Capture the cell that displays the provided text and extract its [x, y] central coordinate. 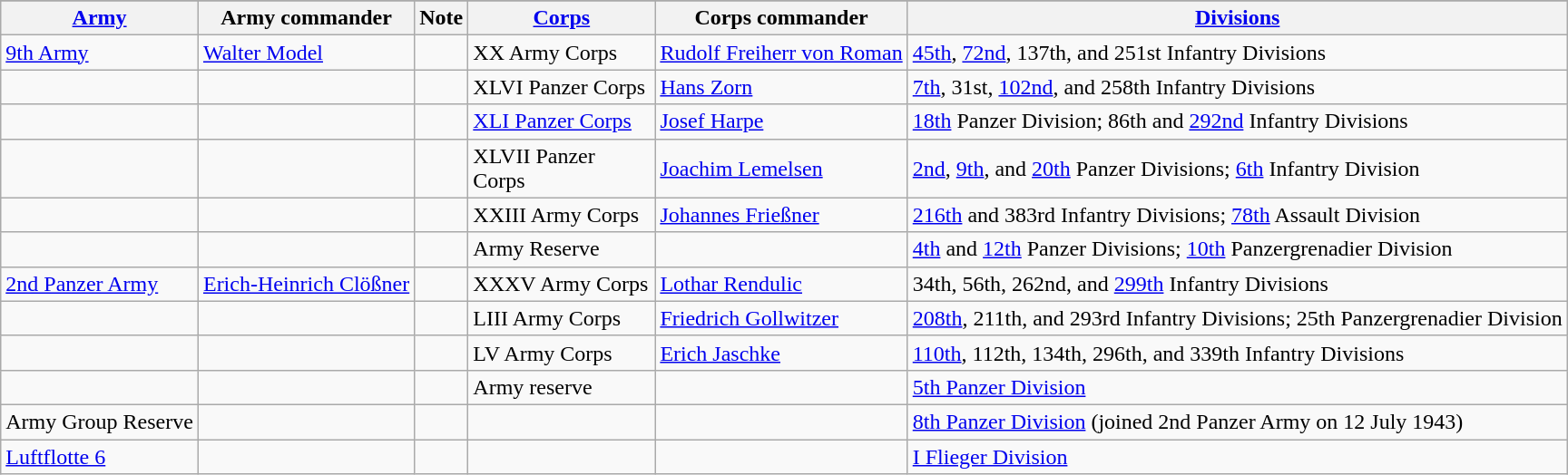
2nd, 9th, and 20th Panzer Divisions; 6th Infantry Division [1238, 169]
XXIII Army Corps [562, 215]
LIII Army Corps [562, 318]
Divisions [1238, 18]
XLVI Panzer Corps [562, 87]
4th and 12th Panzer Divisions; 10th Panzergrenadier Division [1238, 249]
XLVII Panzer Corps [562, 169]
Army commander [306, 18]
Army Group Reserve [100, 422]
208th, 211th, and 293rd Infantry Divisions; 25th Panzergrenadier Division [1238, 318]
9th Army [100, 53]
LV Army Corps [562, 353]
Corps [562, 18]
Erich Jaschke [781, 353]
Josef Harpe [781, 121]
Luftflotte 6 [100, 456]
Army reserve [562, 387]
Johannes Frießner [781, 215]
XLI Panzer Corps [562, 121]
18th Panzer Division; 86th and 292nd Infantry Divisions [1238, 121]
XXXV Army Corps [562, 284]
Friedrich Gollwitzer [781, 318]
Walter Model [306, 53]
XX Army Corps [562, 53]
216th and 383rd Infantry Divisions; 78th Assault Division [1238, 215]
Rudolf Freiherr von Roman [781, 53]
110th, 112th, 134th, 296th, and 339th Infantry Divisions [1238, 353]
Army Reserve [562, 249]
Joachim Lemelsen [781, 169]
Corps commander [781, 18]
8th Panzer Division (joined 2nd Panzer Army on 12 July 1943) [1238, 422]
7th, 31st, 102nd, and 258th Infantry Divisions [1238, 87]
Hans Zorn [781, 87]
Army [100, 18]
Erich-Heinrich Clößner [306, 284]
2nd Panzer Army [100, 284]
Lothar Rendulic [781, 284]
5th Panzer Division [1238, 387]
Note [441, 18]
34th, 56th, 262nd, and 299th Infantry Divisions [1238, 284]
45th, 72nd, 137th, and 251st Infantry Divisions [1238, 53]
I Flieger Division [1238, 456]
